Output the (X, Y) coordinate of the center of the cell containing the given text.  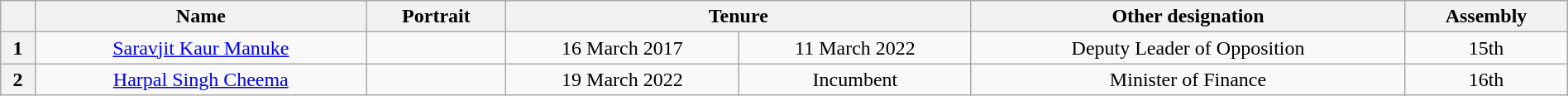
16 March 2017 (622, 48)
Incumbent (855, 79)
19 March 2022 (622, 79)
Name (201, 17)
Portrait (437, 17)
11 March 2022 (855, 48)
1 (18, 48)
Assembly (1486, 17)
Tenure (738, 17)
2 (18, 79)
Harpal Singh Cheema (201, 79)
Other designation (1188, 17)
Deputy Leader of Opposition (1188, 48)
Minister of Finance (1188, 79)
15th (1486, 48)
Saravjit Kaur Manuke (201, 48)
16th (1486, 79)
